Scan for the cell matching the given text and deliver its [x, y] coordinate at center. 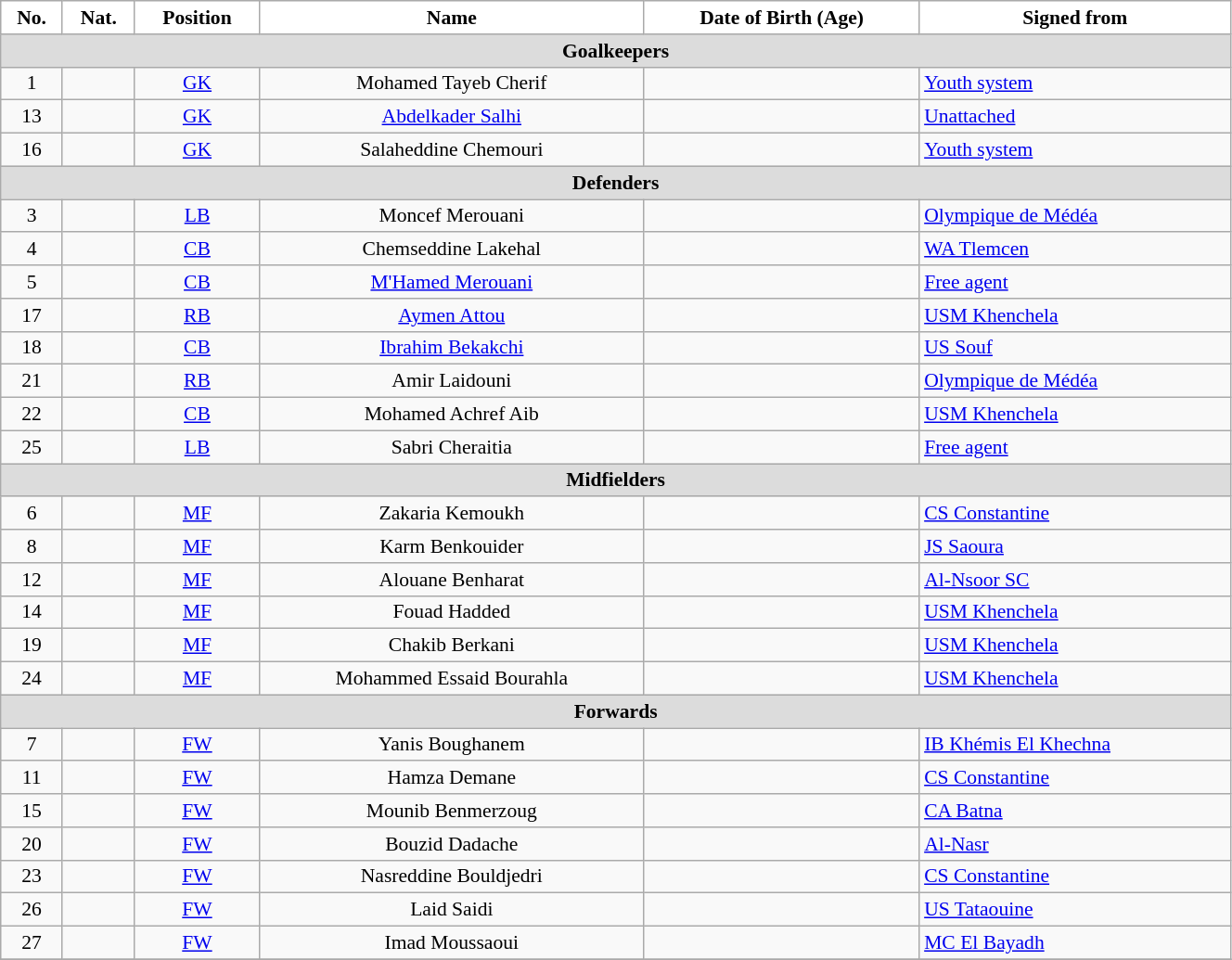
Imad Moussaoui [452, 943]
26 [32, 910]
12 [32, 580]
21 [32, 381]
WA Tlemcen [1074, 250]
Laid Saidi [452, 910]
IB Khémis El Khechna [1074, 745]
27 [32, 943]
Bouzid Dadache [452, 844]
Midfielders [616, 480]
Alouane Benharat [452, 580]
13 [32, 117]
Amir Laidouni [452, 381]
19 [32, 646]
No. [32, 18]
Al-Nasr [1074, 844]
CA Batna [1074, 811]
Salaheddine Chemouri [452, 150]
Chemseddine Lakehal [452, 250]
Al-Nsoor SC [1074, 580]
7 [32, 745]
16 [32, 150]
US Souf [1074, 348]
18 [32, 348]
Position [197, 18]
Moncef Merouani [452, 216]
1 [32, 83]
Nasreddine Bouldjedri [452, 877]
Karm Benkouider [452, 546]
Aymen Attou [452, 315]
Ibrahim Bekakchi [452, 348]
Date of Birth (Age) [781, 18]
Forwards [616, 711]
Yanis Boughanem [452, 745]
Goalkeepers [616, 51]
22 [32, 415]
M'Hamed Merouani [452, 282]
JS Saoura [1074, 546]
15 [32, 811]
Unattached [1074, 117]
Hamza Demane [452, 778]
20 [32, 844]
Defenders [616, 183]
Chakib Berkani [452, 646]
Sabri Cheraitia [452, 447]
11 [32, 778]
Signed from [1074, 18]
MC El Bayadh [1074, 943]
23 [32, 877]
Mohamed Tayeb Cherif [452, 83]
14 [32, 612]
4 [32, 250]
6 [32, 514]
8 [32, 546]
17 [32, 315]
Zakaria Kemoukh [452, 514]
Name [452, 18]
24 [32, 679]
Mohamed Achref Aib [452, 415]
Mounib Benmerzoug [452, 811]
5 [32, 282]
Fouad Hadded [452, 612]
3 [32, 216]
US Tataouine [1074, 910]
Abdelkader Salhi [452, 117]
Nat. [98, 18]
25 [32, 447]
Mohammed Essaid Bourahla [452, 679]
